Extract the (X, Y) coordinate from the center of the cell holding the provided text.  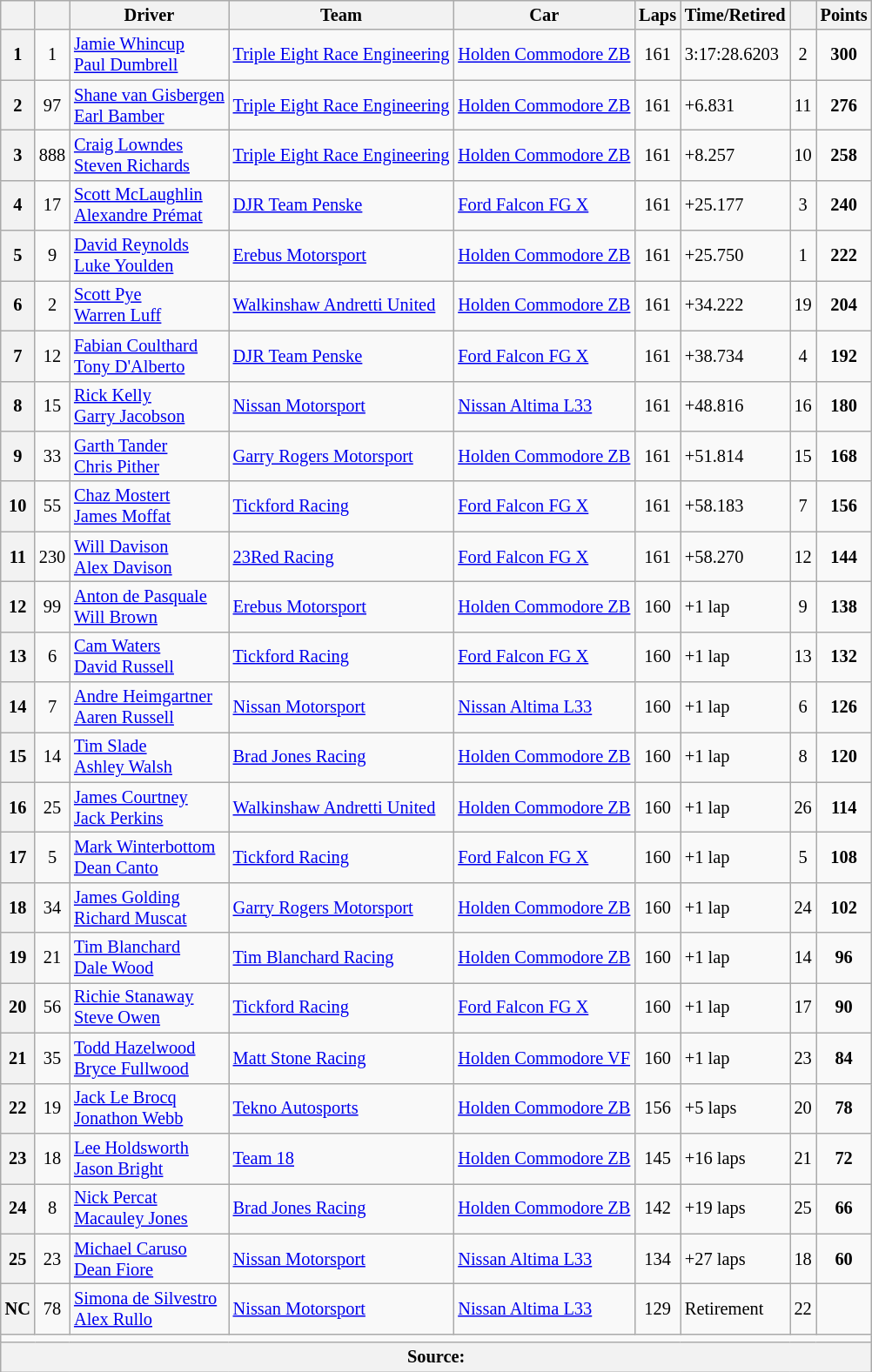
138 (844, 606)
Tekno Autosports (341, 1108)
180 (844, 406)
55 (52, 506)
96 (844, 958)
Laps (658, 15)
David Reynolds Luke Youlden (150, 256)
James Golding Richard Muscat (150, 907)
Time/Retired (735, 15)
+16 laps (735, 1158)
66 (844, 1208)
168 (844, 456)
+19 laps (735, 1208)
3:17:28.6203 (735, 55)
+38.734 (735, 356)
Rick Kelly Garry Jacobson (150, 406)
Team 18 (341, 1158)
+25.177 (735, 205)
192 (844, 356)
+34.222 (735, 305)
84 (844, 1058)
Team (341, 15)
35 (52, 1058)
+8.257 (735, 155)
26 (803, 807)
888 (52, 155)
129 (658, 1308)
NC (17, 1308)
132 (844, 657)
72 (844, 1158)
+51.814 (735, 456)
Matt Stone Racing (341, 1058)
204 (844, 305)
114 (844, 807)
Mark Winterbottom Dean Canto (150, 857)
+27 laps (735, 1259)
Richie Stanaway Steve Owen (150, 1007)
90 (844, 1007)
97 (52, 105)
Chaz Mostert James Moffat (150, 506)
Lee Holdsworth Jason Bright (150, 1158)
Nick Percat Macauley Jones (150, 1208)
60 (844, 1259)
240 (844, 205)
+25.750 (735, 256)
230 (52, 557)
Will Davison Alex Davison (150, 557)
134 (658, 1259)
99 (52, 606)
Simona de Silvestro Alex Rullo (150, 1308)
258 (844, 155)
222 (844, 256)
Points (844, 15)
144 (844, 557)
Tim Slade Ashley Walsh (150, 757)
108 (844, 857)
Anton de Pasquale Will Brown (150, 606)
Shane van Gisbergen Earl Bamber (150, 105)
102 (844, 907)
+58.270 (735, 557)
56 (52, 1007)
120 (844, 757)
Todd Hazelwood Bryce Fullwood (150, 1058)
145 (658, 1158)
23Red Racing (341, 557)
33 (52, 456)
Scott McLaughlin Alexandre Prémat (150, 205)
Andre Heimgartner Aaren Russell (150, 707)
126 (844, 707)
276 (844, 105)
+48.816 (735, 406)
Cam Waters David Russell (150, 657)
+5 laps (735, 1108)
34 (52, 907)
+58.183 (735, 506)
Scott Pye Warren Luff (150, 305)
Tim Blanchard Racing (341, 958)
142 (658, 1208)
Tim Blanchard Dale Wood (150, 958)
Driver (150, 15)
Michael Caruso Dean Fiore (150, 1259)
Retirement (735, 1308)
300 (844, 55)
Garth Tander Chris Pither (150, 456)
Source: (437, 1357)
Car (544, 15)
+6.831 (735, 105)
Fabian Coulthard Tony D'Alberto (150, 356)
Craig Lowndes Steven Richards (150, 155)
Holden Commodore VF (544, 1058)
Jack Le Brocq Jonathon Webb (150, 1108)
Jamie Whincup Paul Dumbrell (150, 55)
James Courtney Jack Perkins (150, 807)
